For the text-containing cell, return its midpoint in [X, Y] coordinate format. 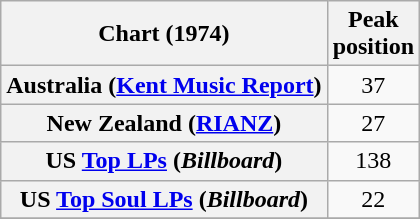
37 [373, 85]
Australia (Kent Music Report) [164, 85]
22 [373, 199]
138 [373, 161]
Peakposition [373, 34]
US Top Soul LPs (Billboard) [164, 199]
US Top LPs (Billboard) [164, 161]
27 [373, 123]
Chart (1974) [164, 34]
New Zealand (RIANZ) [164, 123]
